Pinpoint the cell where the given text exists, returning its [X, Y] midpoint coordinate. 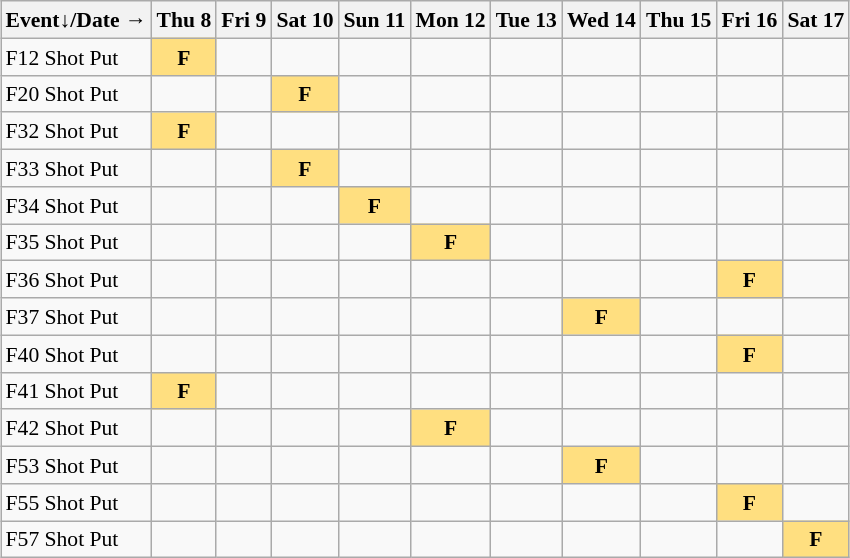
Event↓/Date → [76, 20]
F36 Shot Put [76, 280]
F32 Shot Put [76, 130]
F42 Shot Put [76, 428]
F40 Shot Put [76, 354]
F57 Shot Put [76, 538]
Fri 9 [244, 20]
Fri 16 [749, 20]
Sun 11 [374, 20]
Thu 8 [184, 20]
F37 Shot Put [76, 316]
F35 Shot Put [76, 242]
Thu 15 [679, 20]
Sat 17 [816, 20]
F55 Shot Put [76, 502]
Tue 13 [526, 20]
F34 Shot Put [76, 204]
Mon 12 [450, 20]
F12 Shot Put [76, 56]
Sat 10 [304, 20]
F53 Shot Put [76, 464]
F41 Shot Put [76, 390]
F33 Shot Put [76, 168]
Wed 14 [602, 20]
F20 Shot Put [76, 94]
